From the cell containing the given text, extract its center point as [x, y] coordinate. 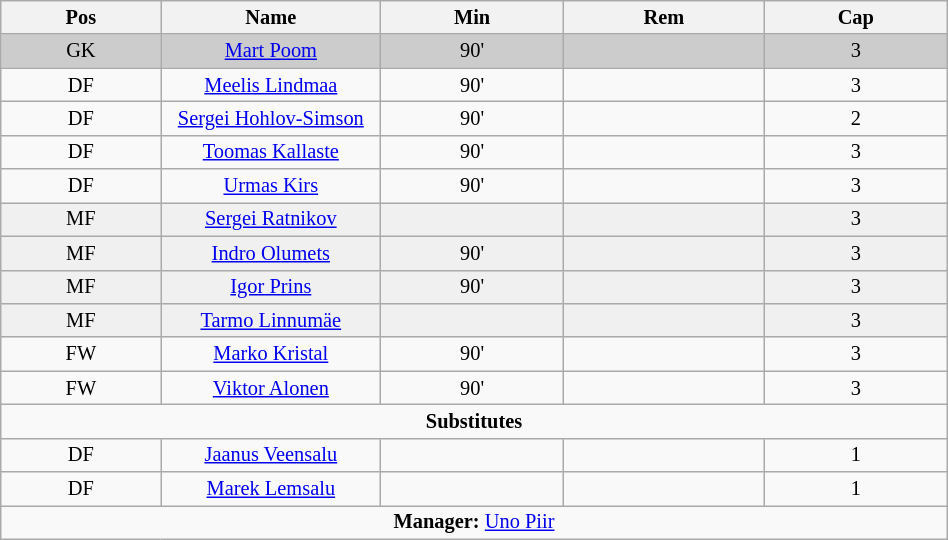
Jaanus Veensalu [271, 455]
Name [271, 17]
Meelis Lindmaa [271, 85]
Sergei Hohlov-Simson [271, 118]
Marek Lemsalu [271, 489]
Urmas Kirs [271, 186]
Viktor Alonen [271, 388]
GK [81, 51]
Marko Kristal [271, 354]
Rem [664, 17]
Indro Olumets [271, 253]
Substitutes [474, 421]
Pos [81, 17]
Sergei Ratnikov [271, 219]
Toomas Kallaste [271, 152]
Cap [856, 17]
2 [856, 118]
Manager: Uno Piir [474, 522]
Igor Prins [271, 287]
Mart Poom [271, 51]
Tarmo Linnumäe [271, 320]
Min [472, 17]
